Search for the cell housing the specified text and yield its (x, y) center coordinate. 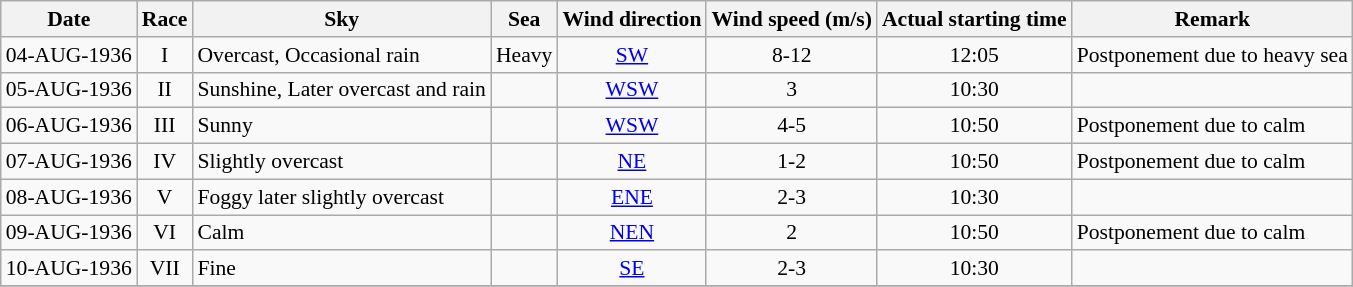
VII (165, 269)
IV (165, 162)
Wind direction (632, 19)
Sunshine, Later overcast and rain (341, 90)
12:05 (974, 55)
ENE (632, 197)
Foggy later slightly overcast (341, 197)
06-AUG-1936 (69, 126)
2 (791, 233)
Heavy (524, 55)
Sea (524, 19)
V (165, 197)
Race (165, 19)
1-2 (791, 162)
VI (165, 233)
SE (632, 269)
Slightly overcast (341, 162)
Remark (1212, 19)
Wind speed (m/s) (791, 19)
Overcast, Occasional rain (341, 55)
Actual starting time (974, 19)
Sunny (341, 126)
05-AUG-1936 (69, 90)
Postponement due to heavy sea (1212, 55)
NE (632, 162)
09-AUG-1936 (69, 233)
Fine (341, 269)
Date (69, 19)
Sky (341, 19)
III (165, 126)
II (165, 90)
08-AUG-1936 (69, 197)
I (165, 55)
3 (791, 90)
Calm (341, 233)
10-AUG-1936 (69, 269)
8-12 (791, 55)
07-AUG-1936 (69, 162)
NEN (632, 233)
SW (632, 55)
04-AUG-1936 (69, 55)
4-5 (791, 126)
